For the text-containing cell, return its midpoint in (x, y) coordinate format. 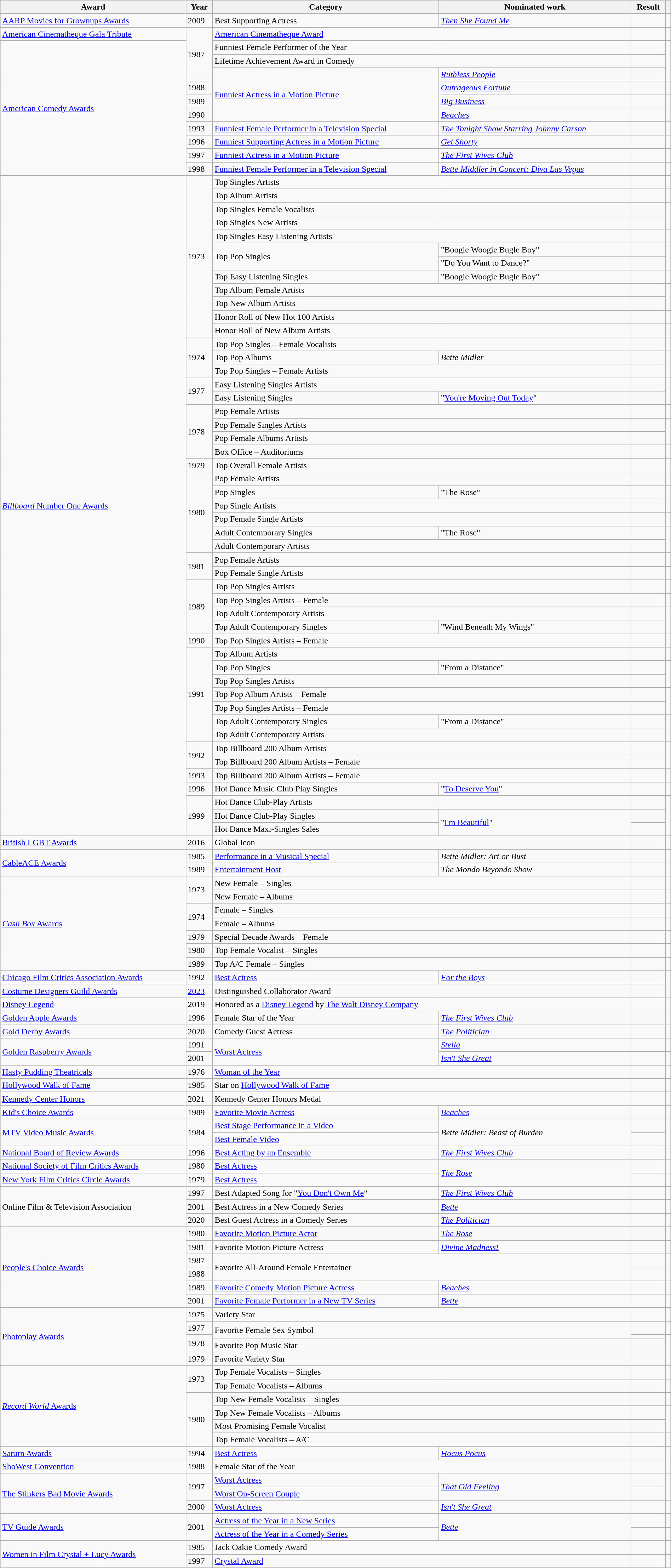
Disney Legend (93, 1004)
Hasty Pudding Theatricals (93, 1072)
Most Promising Female Vocalist (422, 1426)
Best Female Video (326, 1139)
Kennedy Center Honors (93, 1099)
Chicago Film Critics Association Awards (93, 977)
Favorite Motion Picture Actor (326, 1233)
Top New Album Artists (422, 303)
Jack Oakie Comedy Award (422, 1547)
Bette Middler in Concert: Diva Las Vegas (535, 169)
1999 (199, 816)
Golden Raspberry Awards (93, 1052)
Top Singles Easy Listening Artists (422, 236)
Favorite Pop Music Star (422, 1345)
American Cinematheque Award (422, 34)
Online Film & Television Association (93, 1206)
Actress of the Year in a Comedy Series (326, 1534)
Gold Derby Awards (93, 1032)
Bette Midler: Art or Bust (535, 856)
"You're Moving Out Today" (535, 398)
Star on Hollywood Walk of Fame (422, 1085)
Ruthless People (535, 74)
Award (93, 7)
Top Pop Singles – Female Artists (422, 371)
Top Pop Album Artists – Female (422, 694)
Crystal Award (422, 1561)
Top Singles Female Vocalists (422, 209)
Cash Box Awards (93, 924)
Best Adapted Song for "You Don't Own Me" (326, 1193)
Top Singles Artists (422, 182)
Favorite Movie Actress (326, 1112)
Easy Listening Singles (326, 398)
Top Singles New Artists (422, 223)
American Comedy Awards (93, 108)
Nominated work (535, 7)
Get Shorty (535, 142)
"I'm Beautiful" (535, 822)
Favorite Comedy Motion Picture Actress (326, 1288)
Lifetime Achievement Award in Comedy (422, 61)
Adult Contemporary Artists (422, 546)
Comedy Guest Actress (326, 1032)
Stella (535, 1045)
The Mondo Beyondo Show (535, 870)
Performance in a Musical Special (326, 856)
2023 (199, 991)
Best Acting by an Ensemble (326, 1153)
TV Guide Awards (93, 1527)
People's Choice Awards (93, 1267)
Funniest Female Performer of the Year (422, 47)
2016 (199, 843)
Honor Roll of New Hot 100 Artists (422, 317)
Costume Designers Guild Awards (93, 991)
Entertainment Host (326, 870)
Big Business (535, 101)
Woman of the Year (422, 1072)
The Tonight Show Starring Johnny Carson (535, 128)
New Female – Albums (422, 897)
Global Icon (422, 843)
National Board of Review Awards (93, 1153)
Pop Singles (326, 492)
Saturn Awards (93, 1453)
Hot Dance Maxi-Singles Sales (326, 829)
Honored as a Disney Legend by The Walt Disney Company (422, 1004)
"Wind Beneath My Wings" (535, 627)
That Old Feeling (535, 1487)
Adult Contemporary Singles (326, 533)
Top Easy Listening Singles (326, 277)
Hollywood Walk of Fame (93, 1085)
Favorite Female Performer in a New TV Series (326, 1301)
Kennedy Center Honors Medal (422, 1099)
Pop Female Singles Artists (422, 425)
Pop Female Albums Artists (422, 438)
Top A/C Female – Singles (422, 964)
Photoplay Awards (93, 1336)
Result (648, 7)
2019 (199, 1004)
Actress of the Year in a New Series (326, 1521)
"Do You Want to Dance?" (535, 263)
Female – Singles (422, 910)
1984 (199, 1132)
New York Film Critics Circle Awards (93, 1180)
1994 (199, 1453)
Box Office – Auditoriums (422, 452)
Then She Found Me (535, 21)
Top Female Vocalists – Singles (422, 1372)
Bette Midler: Beast of Burden (535, 1132)
Top Album Female Artists (422, 290)
Best Actress in a New Comedy Series (326, 1206)
Bette Midler (535, 357)
Best Guest Actress in a Comedy Series (326, 1220)
Easy Listening Singles Artists (422, 384)
Hot Dance Club-Play Singles (326, 816)
American Cinematheque Gala Tribute (93, 34)
Category (326, 7)
1998 (199, 169)
CableACE Awards (93, 863)
Hot Dance Music Club Play Singles (326, 789)
Top Female Vocalists – Albums (422, 1386)
"To Deserve You" (535, 789)
Kid's Choice Awards (93, 1112)
Top Female Vocalists – A/C (422, 1439)
Golden Apple Awards (93, 1018)
Top New Female Vocalists – Albums (422, 1413)
Top New Female Vocalists – Singles (422, 1399)
Honor Roll of New Album Artists (422, 330)
Worst On-Screen Couple (326, 1494)
Distinguished Collaborator Award (422, 991)
Best Supporting Actress (326, 21)
Variety Star (422, 1314)
Top Pop Singles – Female Vocalists (422, 344)
Billboard Number One Awards (93, 506)
Hocus Pocus (535, 1453)
Favorite Female Sex Symbol (422, 1330)
1976 (199, 1072)
2000 (199, 1507)
Hot Dance Club-Play Artists (422, 802)
Year (199, 7)
Top Pop Albums (326, 357)
Pop Single Artists (422, 506)
1975 (199, 1314)
Top Billboard 200 Album Artists (422, 748)
Favorite Motion Picture Actress (326, 1247)
2021 (199, 1099)
National Society of Film Critics Awards (93, 1166)
AARP Movies for Grownups Awards (93, 21)
Favorite Variety Star (422, 1359)
Top Female Vocalist – Singles (422, 950)
MTV Video Music Awards (93, 1132)
Funniest Supporting Actress in a Motion Picture (326, 142)
Best Stage Performance in a Video (326, 1126)
Top Overall Female Artists (422, 465)
Special Decade Awards – Female (422, 937)
2009 (199, 21)
Divine Madness! (535, 1247)
Outrageous Fortune (535, 88)
The Stinkers Bad Movie Awards (93, 1494)
Female – Albums (422, 924)
ShoWest Convention (93, 1467)
Women in Film Crystal + Lucy Awards (93, 1554)
For the Boys (535, 977)
Record World Awards (93, 1406)
New Female – Singles (422, 883)
British LGBT Awards (93, 843)
Favorite All-Around Female Entertainer (422, 1267)
